Find where the given text appears and provide that cell's center as (x, y) coordinate. 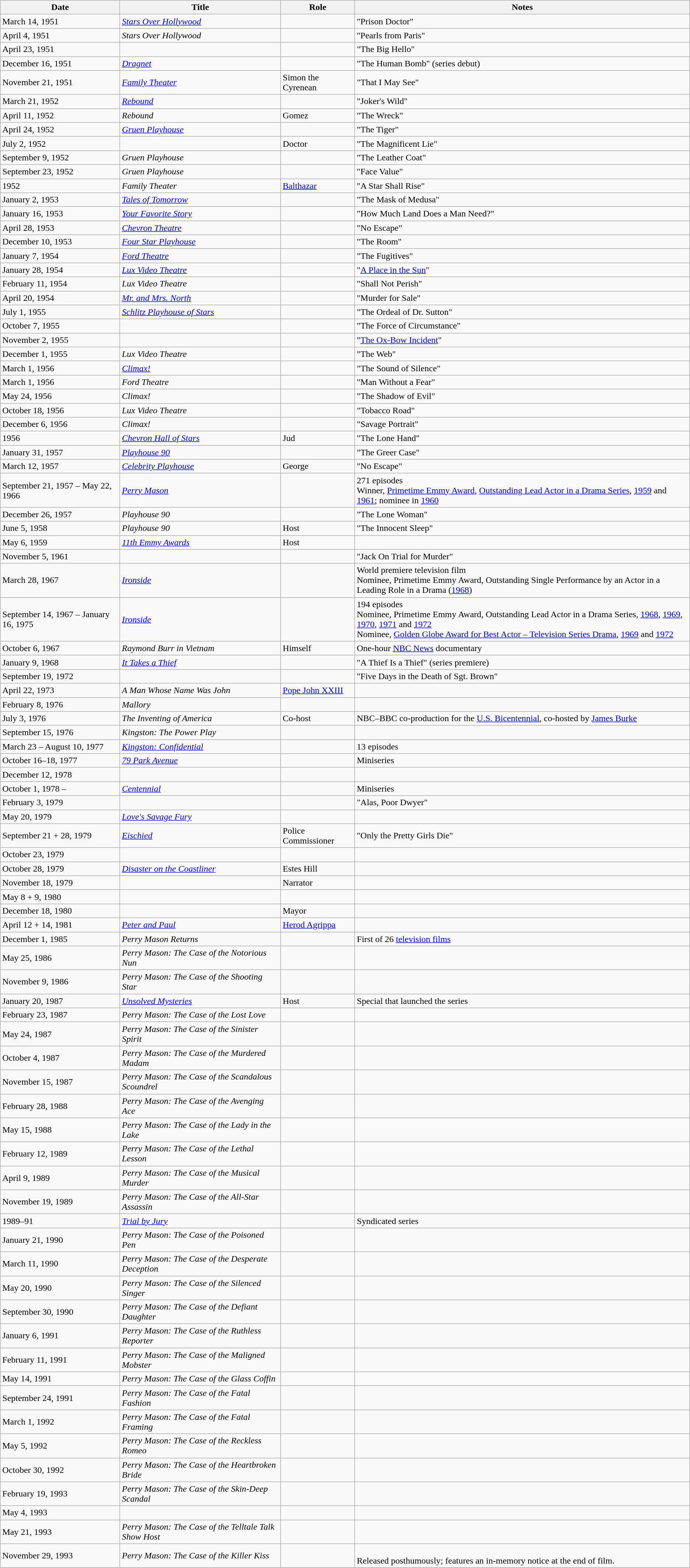
October 7, 1955 (60, 326)
"How Much Land Does a Man Need?" (523, 214)
"The Ordeal of Dr. Sutton" (523, 312)
"The Sound of Silence" (523, 368)
November 19, 1989 (60, 1202)
May 20, 1990 (60, 1287)
February 8, 1976 (60, 705)
September 14, 1967 – January 16, 1975 (60, 619)
May 20, 1979 (60, 817)
Peter and Paul (200, 925)
October 4, 1987 (60, 1058)
September 24, 1991 (60, 1398)
Perry Mason: The Case of the Skin-Deep Scandal (200, 1494)
Mallory (200, 705)
April 24, 1952 (60, 129)
NBC–BBC co-production for the U.S. Bicentennial, co-hosted by James Burke (523, 719)
"The Leather Coat" (523, 157)
Tales of Tomorrow (200, 200)
Mr. and Mrs. North (200, 298)
November 18, 1979 (60, 883)
Perry Mason: The Case of the Shooting Star (200, 982)
Perry Mason: The Case of the Maligned Mobster (200, 1360)
"Pearls from Paris" (523, 35)
"The Innocent Sleep" (523, 528)
Eischied (200, 835)
"Jack On Trial for Murder" (523, 556)
1956 (60, 438)
November 21, 1951 (60, 83)
February 28, 1988 (60, 1106)
Perry Mason: The Case of the Heartbroken Bride (200, 1470)
November 9, 1986 (60, 982)
Disaster on the Coastliner (200, 869)
January 6, 1991 (60, 1336)
Your Favorite Story (200, 214)
Four Star Playhouse (200, 242)
September 21, 1957 – May 22, 1966 (60, 490)
Perry Mason (200, 490)
December 10, 1953 (60, 242)
December 26, 1957 (60, 514)
February 12, 1989 (60, 1154)
"Shall Not Perish" (523, 284)
September 30, 1990 (60, 1312)
Trial by Jury (200, 1221)
Love's Savage Fury (200, 817)
271 episodesWinner, Primetime Emmy Award, Outstanding Lead Actor in a Drama Series, 1959 and 1961; nominee in 1960 (523, 490)
January 31, 1957 (60, 452)
September 23, 1952 (60, 171)
Syndicated series (523, 1221)
February 19, 1993 (60, 1494)
March 21, 1952 (60, 101)
April 4, 1951 (60, 35)
The Inventing of America (200, 719)
May 8 + 9, 1980 (60, 897)
Perry Mason: The Case of the Notorious Nun (200, 958)
Simon the Cyrenean (318, 83)
September 9, 1952 (60, 157)
January 21, 1990 (60, 1240)
13 episodes (523, 747)
11th Emmy Awards (200, 542)
Kingston: Confidential (200, 747)
"The Tiger" (523, 129)
April 20, 1954 (60, 298)
"A Star Shall Rise" (523, 185)
April 22, 1973 (60, 690)
"Tobacco Road" (523, 410)
February 11, 1991 (60, 1360)
April 23, 1951 (60, 49)
Notes (523, 7)
Released posthumously; features an in-memory notice at the end of film. (523, 1556)
July 1, 1955 (60, 312)
Unsolved Mysteries (200, 1001)
October 30, 1992 (60, 1470)
"The Magnificent Lie" (523, 143)
"The Ox-Bow Incident" (523, 340)
Centennial (200, 789)
January 28, 1954 (60, 270)
December 1, 1955 (60, 354)
Pope John XXIII (318, 690)
Perry Mason: The Case of the All-Star Assassin (200, 1202)
April 9, 1989 (60, 1178)
October 28, 1979 (60, 869)
April 12 + 14, 1981 (60, 925)
July 3, 1976 (60, 719)
"The Lone Woman" (523, 514)
"A Thief Is a Thief" (series premiere) (523, 662)
December 18, 1980 (60, 911)
Perry Mason Returns (200, 939)
Title (200, 7)
Police Commissioner (318, 835)
Perry Mason: The Case of the Lost Love (200, 1015)
Perry Mason: The Case of the Defiant Daughter (200, 1312)
Mayor (318, 911)
A Man Whose Name Was John (200, 690)
January 7, 1954 (60, 256)
"Man Without a Fear" (523, 382)
Dragnet (200, 63)
Perry Mason: The Case of the Desperate Deception (200, 1264)
Perry Mason: The Case of the Silenced Singer (200, 1287)
"A Place in the Sun" (523, 270)
Chevron Theatre (200, 228)
World premiere television filmNominee, Primetime Emmy Award, Outstanding Single Performance by an Actor in a Leading Role in a Drama (1968) (523, 580)
Raymond Burr in Vietnam (200, 648)
Kingston: The Power Play (200, 733)
"The Shadow of Evil" (523, 396)
September 21 + 28, 1979 (60, 835)
March 11, 1990 (60, 1264)
"The Web" (523, 354)
Date (60, 7)
Narrator (318, 883)
October 23, 1979 (60, 855)
October 18, 1956 (60, 410)
April 11, 1952 (60, 115)
January 20, 1987 (60, 1001)
Perry Mason: The Case of the Ruthless Reporter (200, 1336)
Perry Mason: The Case of the Murdered Madam (200, 1058)
March 12, 1957 (60, 466)
"The Wreck" (523, 115)
Celebrity Playhouse (200, 466)
Perry Mason: The Case of the Glass Coffin (200, 1379)
Co-host (318, 719)
Perry Mason: The Case of the Scandalous Scoundrel (200, 1082)
Perry Mason: The Case of the Sinister Spirit (200, 1034)
November 29, 1993 (60, 1556)
Balthazar (318, 185)
"Savage Portrait" (523, 424)
Perry Mason: The Case of the Killer Kiss (200, 1556)
"The Big Hello" (523, 49)
Perry Mason: The Case of the Reckless Romeo (200, 1446)
"The Human Bomb" (series debut) (523, 63)
1989–91 (60, 1221)
1952 (60, 185)
"The Room" (523, 242)
Chevron Hall of Stars (200, 438)
January 2, 1953 (60, 200)
"The Lone Hand" (523, 438)
"Face Value" (523, 171)
February 23, 1987 (60, 1015)
Perry Mason: The Case of the Lethal Lesson (200, 1154)
May 5, 1992 (60, 1446)
Estes Hill (318, 869)
It Takes a Thief (200, 662)
December 1, 1985 (60, 939)
Schlitz Playhouse of Stars (200, 312)
May 24, 1956 (60, 396)
79 Park Avenue (200, 761)
May 24, 1987 (60, 1034)
"The Greer Case" (523, 452)
November 2, 1955 (60, 340)
December 12, 1978 (60, 775)
"Only the Pretty Girls Die" (523, 835)
February 11, 1954 (60, 284)
September 19, 1972 (60, 676)
December 6, 1956 (60, 424)
December 16, 1951 (60, 63)
"That I May See" (523, 83)
June 5, 1958 (60, 528)
"The Mask of Medusa" (523, 200)
October 6, 1967 (60, 648)
October 1, 1978 – (60, 789)
March 28, 1967 (60, 580)
January 9, 1968 (60, 662)
March 14, 1951 (60, 21)
First of 26 television films (523, 939)
"Alas, Poor Dwyer" (523, 803)
Herod Agrippa (318, 925)
November 5, 1961 (60, 556)
April 28, 1953 (60, 228)
Perry Mason: The Case of the Avenging Ace (200, 1106)
George (318, 466)
Perry Mason: The Case of the Fatal Framing (200, 1422)
May 4, 1993 (60, 1513)
May 6, 1959 (60, 542)
Perry Mason: The Case of the Lady in the Lake (200, 1130)
March 1, 1992 (60, 1422)
"Five Days in the Death of Sgt. Brown" (523, 676)
Doctor (318, 143)
Gomez (318, 115)
"The Force of Circumstance" (523, 326)
May 25, 1986 (60, 958)
May 21, 1993 (60, 1532)
September 15, 1976 (60, 733)
January 16, 1953 (60, 214)
Role (318, 7)
July 2, 1952 (60, 143)
Jud (318, 438)
February 3, 1979 (60, 803)
"Murder for Sale" (523, 298)
May 14, 1991 (60, 1379)
Perry Mason: The Case of the Telltale Talk Show Host (200, 1532)
May 15, 1988 (60, 1130)
"The Fugitives" (523, 256)
Perry Mason: The Case of the Musical Murder (200, 1178)
October 16–18, 1977 (60, 761)
Perry Mason: The Case of the Fatal Fashion (200, 1398)
"Joker's Wild" (523, 101)
March 23 – August 10, 1977 (60, 747)
Himself (318, 648)
November 15, 1987 (60, 1082)
Special that launched the series (523, 1001)
Perry Mason: The Case of the Poisoned Pen (200, 1240)
One-hour NBC News documentary (523, 648)
"Prison Doctor" (523, 21)
